Find where the given text appears and provide that cell's center as (X, Y) coordinate. 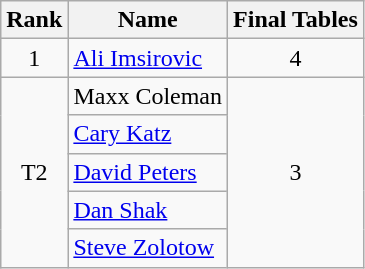
Name (148, 20)
Maxx Coleman (148, 96)
4 (296, 58)
Ali Imsirovic (148, 58)
Rank (34, 20)
David Peters (148, 172)
1 (34, 58)
Steve Zolotow (148, 248)
Final Tables (296, 20)
T2 (34, 172)
Cary Katz (148, 134)
Dan Shak (148, 210)
3 (296, 172)
